Output the (X, Y) coordinate of the center of the cell containing the given text.  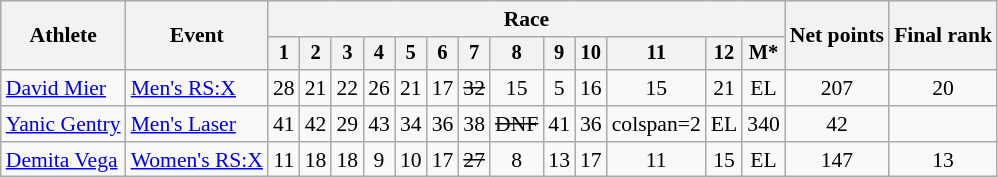
26 (379, 88)
10 (591, 54)
11 (656, 54)
Net points (837, 36)
4 (379, 54)
Event (197, 36)
Men's Laser (197, 124)
28 (284, 88)
6 (443, 54)
8 (516, 54)
7 (474, 54)
9 (559, 54)
Men's RS:X (197, 88)
20 (943, 88)
M* (764, 54)
Final rank (943, 36)
38 (474, 124)
43 (379, 124)
Athlete (64, 36)
22 (347, 88)
16 (591, 88)
colspan=2 (656, 124)
2 (316, 54)
17 (443, 88)
340 (764, 124)
29 (347, 124)
1 (284, 54)
32 (474, 88)
Race (526, 19)
Yanic Gentry (64, 124)
12 (724, 54)
David Mier (64, 88)
207 (837, 88)
34 (411, 124)
3 (347, 54)
DNF (516, 124)
